Find where the given text appears and provide that cell's center as (x, y) coordinate. 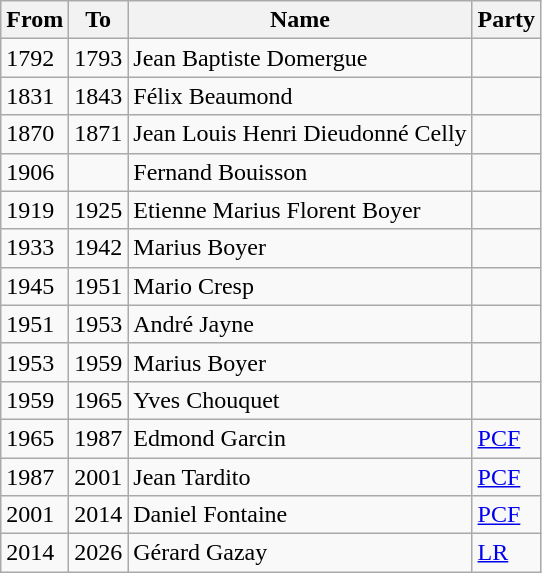
André Jayne (300, 324)
Jean Baptiste Domergue (300, 58)
1919 (35, 210)
1925 (98, 210)
1831 (35, 96)
LR (506, 553)
Edmond Garcin (300, 438)
2026 (98, 553)
Félix Beaumond (300, 96)
Name (300, 20)
1871 (98, 134)
1933 (35, 248)
1942 (98, 248)
1793 (98, 58)
1945 (35, 286)
Jean Tardito (300, 477)
Gérard Gazay (300, 553)
Mario Cresp (300, 286)
Etienne Marius Florent Boyer (300, 210)
From (35, 20)
1870 (35, 134)
1792 (35, 58)
1906 (35, 172)
Jean Louis Henri Dieudonné Celly (300, 134)
To (98, 20)
Daniel Fontaine (300, 515)
Party (506, 20)
Fernand Bouisson (300, 172)
1843 (98, 96)
Yves Chouquet (300, 400)
